Pinpoint the cell where the given text exists, returning its [x, y] midpoint coordinate. 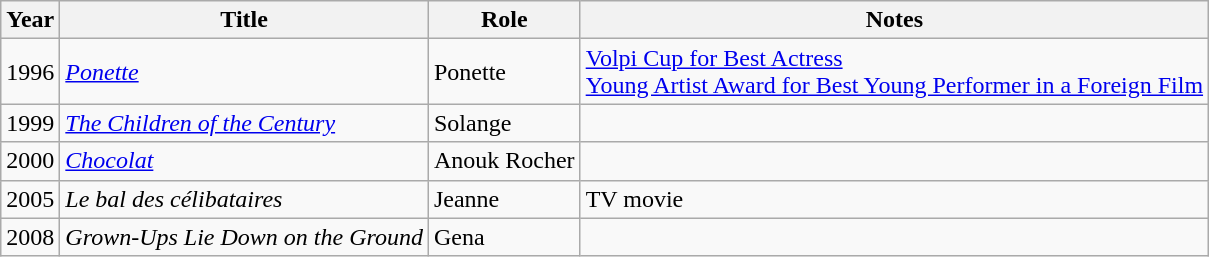
Year [30, 20]
Title [244, 20]
2008 [30, 237]
Role [504, 20]
1996 [30, 72]
Le bal des célibataires [244, 199]
The Children of the Century [244, 123]
2005 [30, 199]
Volpi Cup for Best ActressYoung Artist Award for Best Young Performer in a Foreign Film [894, 72]
Grown-Ups Lie Down on the Ground [244, 237]
Chocolat [244, 161]
Jeanne [504, 199]
Notes [894, 20]
Anouk Rocher [504, 161]
Gena [504, 237]
2000 [30, 161]
Solange [504, 123]
TV movie [894, 199]
1999 [30, 123]
